Return (x, y) of the center of cell containing provided text 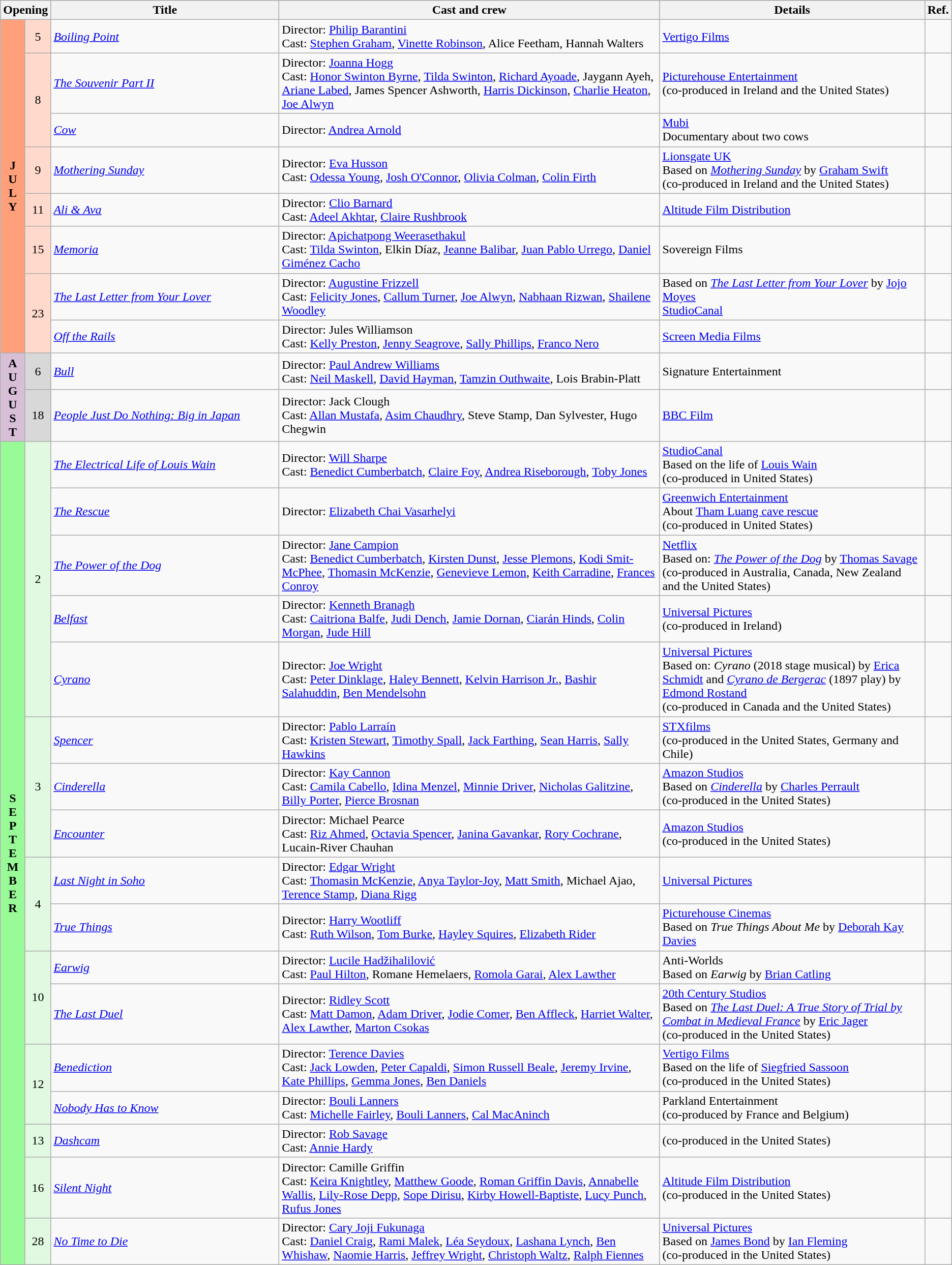
SEPTEMBER (13, 852)
Details (792, 10)
Off the Rails (165, 337)
Director: Augustine Frizzell Cast: Felicity Jones, Callum Turner, Joe Alwyn, Nabhaan Rizwan, Shailene Woodley (469, 297)
Altitude Film Distribution (792, 210)
Amazon Studios (co-produced in the United States) (792, 834)
Director: Michael Pearce Cast: Riz Ahmed, Octavia Spencer, Janina Gavankar, Rory Cochrane, Lucain-River Chauhan (469, 834)
Director: Edgar Wright Cast: Thomasin McKenzie, Anya Taylor-Joy, Matt Smith, Michael Ajao, Terence Stamp, Diana Rigg (469, 880)
Lionsgate UK Based on Mothering Sunday by Graham Swift (co-produced in Ireland and the United States) (792, 170)
The Last Duel (165, 1014)
Vertigo Films Based on the life of Siegfried Sassoon (co-produced in the United States) (792, 1068)
11 (38, 210)
Director: Terence Davies Cast: Jack Lowden, Peter Capaldi, Simon Russell Beale, Jeremy Irvine, Kate Phillips, Gemma Jones, Ben Daniels (469, 1068)
Vertigo Films (792, 37)
StudioCanal Based on the life of Louis Wain (co-produced in United States) (792, 464)
Director: Philip Barantini Cast: Stephen Graham, Vinette Robinson, Alice Feetham, Hannah Walters (469, 37)
Sovereign Films (792, 250)
Parkland Entertainment (co-produced by France and Belgium) (792, 1108)
BBC Film (792, 415)
Universal Pictures Based on James Bond by Ian Fleming (co-produced in the United States) (792, 1241)
15 (38, 250)
Signature Entertainment (792, 371)
True Things (165, 927)
2 (38, 579)
Director: Eva Husson Cast: Odessa Young, Josh O'Connor, Olivia Colman, Colin Firth (469, 170)
Last Night in Soho (165, 880)
Director: Clio Barnard Cast: Adeel Akhtar, Claire Rushbrook (469, 210)
People Just Do Nothing: Big in Japan (165, 415)
4 (38, 904)
Memoria (165, 250)
Nobody Has to Know (165, 1108)
Director: Apichatpong Weerasethakul Cast: Tilda Swinton, Elkin Díaz, Jeanne Balibar, Juan Pablo Urrego, Daniel Giménez Cacho (469, 250)
Altitude Film Distribution(co-produced in the United States) (792, 1187)
The Last Letter from Your Lover (165, 297)
JULY (13, 187)
Cyrano (165, 680)
Benediction (165, 1068)
Universal Pictures (792, 880)
20th Century Studios Based on The Last Duel: A True Story of Trial by Combat in Medieval France by Eric Jager (co-produced in the United States) (792, 1014)
Director: Will SharpeCast: Benedict Cumberbatch, Claire Foy, Andrea Riseborough, Toby Jones (469, 464)
Director: Lucile Hadžihalilović Cast: Paul Hilton, Romane Hemelaers, Romola Garai, Alex Lawther (469, 967)
Picturehouse Entertainment (co-produced in Ireland and the United States) (792, 83)
Director: Joe Wright Cast: Peter Dinklage, Haley Bennett, Kelvin Harrison Jr., Bashir Salahuddin, Ben Mendelsohn (469, 680)
10 (38, 997)
Director: Pablo Larraín Cast: Kristen Stewart, Timothy Spall, Jack Farthing, Sean Harris, Sally Hawkins (469, 740)
The Rescue (165, 511)
16 (38, 1187)
Bull (165, 371)
No Time to Die (165, 1241)
The Electrical Life of Louis Wain (165, 464)
(co-produced in the United States) (792, 1140)
Spencer (165, 740)
Cast and crew (469, 10)
Director: Andrea Arnold (469, 130)
Director: Elizabeth Chai Vasarhelyi (469, 511)
Picturehouse Cinemas Based on True Things About Me by Deborah Kay Davies (792, 927)
Silent Night (165, 1187)
AUGUST (13, 397)
Netflix Based on: The Power of the Dog by Thomas Savage (co-produced in Australia, Canada, New Zealand and the United States) (792, 566)
12 (38, 1084)
Dashcam (165, 1140)
The Power of the Dog (165, 566)
Director: Ridley Scott Cast: Matt Damon, Adam Driver, Jodie Comer, Ben Affleck, Harriet Walter, Alex Lawther, Marton Csokas (469, 1014)
Opening (25, 10)
Screen Media Films (792, 337)
Title (165, 10)
The Souvenir Part II (165, 83)
Cinderella (165, 787)
Based on The Last Letter from Your Lover by Jojo Moyes StudioCanal (792, 297)
Mothering Sunday (165, 170)
9 (38, 170)
Universal Pictures (co-produced in Ireland) (792, 619)
3 (38, 787)
Earwig (165, 967)
18 (38, 415)
Director: Bouli Lanners Cast: Michelle Fairley, Bouli Lanners, Cal MacAninch (469, 1108)
Mubi Documentary about two cows (792, 130)
Director: Jules Williamson Cast: Kelly Preston, Jenny Seagrove, Sally Phillips, Franco Nero (469, 337)
Director: Kay Cannon Cast: Camila Cabello, Idina Menzel, Minnie Driver, Nicholas Galitzine, Billy Porter, Pierce Brosnan (469, 787)
5 (38, 37)
Director: Paul Andrew Williams Cast: Neil Maskell, David Hayman, Tamzin Outhwaite, Lois Brabin-Platt (469, 371)
STXfilms (co-produced in the United States, Germany and Chile) (792, 740)
Director: Jack Clough Cast: Allan Mustafa, Asim Chaudhry, Steve Stamp, Dan Sylvester, Hugo Chegwin (469, 415)
23 (38, 313)
Director: Harry Wootliff Cast: Ruth Wilson, Tom Burke, Hayley Squires, Elizabeth Rider (469, 927)
Ali & Ava (165, 210)
6 (38, 371)
13 (38, 1140)
8 (38, 100)
Cow (165, 130)
Belfast (165, 619)
Greenwich Entertainment About Tham Luang cave rescue (co-produced in United States) (792, 511)
28 (38, 1241)
Director: Rob Savage Cast: Annie Hardy (469, 1140)
Anti-Worlds Based on Earwig by Brian Catling (792, 967)
Boiling Point (165, 37)
Amazon Studios Based on Cinderella by Charles Perrault (co-produced in the United States) (792, 787)
Encounter (165, 834)
Ref. (938, 10)
Director: Kenneth Branagh Cast: Caitriona Balfe, Judi Dench, Jamie Dornan, Ciarán Hinds, Colin Morgan, Jude Hill (469, 619)
